Search for the cell housing the specified text and yield its [x, y] center coordinate. 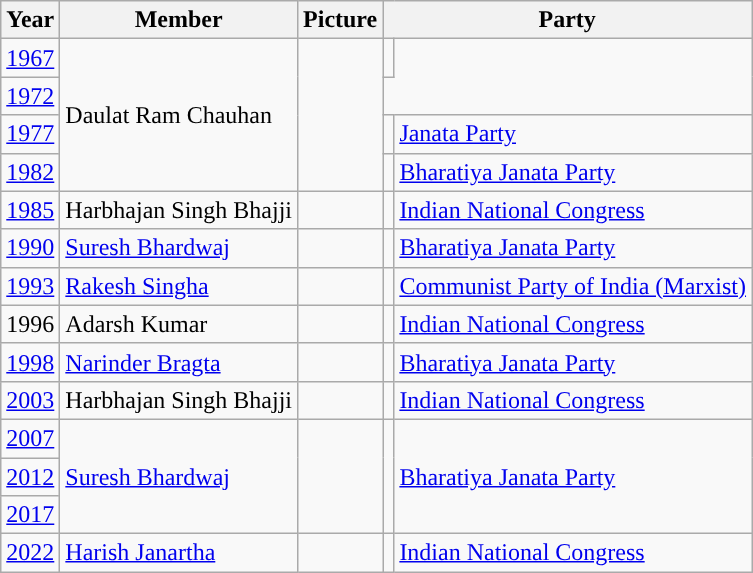
Daulat Ram Chauhan [179, 115]
1982 [30, 172]
1996 [30, 324]
2022 [30, 553]
Communist Party of India (Marxist) [573, 286]
Adarsh Kumar [179, 324]
1967 [30, 58]
Picture [340, 20]
1985 [30, 210]
1998 [30, 362]
2012 [30, 477]
Member [179, 20]
1972 [30, 96]
Harish Janartha [179, 553]
1990 [30, 248]
Janata Party [573, 134]
2007 [30, 438]
2017 [30, 515]
1993 [30, 286]
2003 [30, 400]
Rakesh Singha [179, 286]
Year [30, 20]
Narinder Bragta [179, 362]
Party [568, 20]
1977 [30, 134]
